Locate the cell with the specified text and output its (x, y) center coordinate. 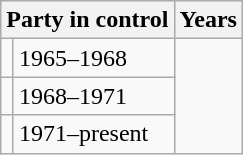
1971–present (94, 134)
1968–1971 (94, 96)
1965–1968 (94, 58)
Party in control (88, 20)
Years (208, 20)
